For the text-containing cell, return its midpoint in (X, Y) coordinate format. 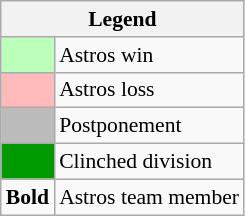
Astros team member (149, 197)
Clinched division (149, 162)
Astros loss (149, 90)
Bold (28, 197)
Legend (122, 19)
Postponement (149, 126)
Astros win (149, 55)
